From the cell containing the given text, extract its center point as (x, y) coordinate. 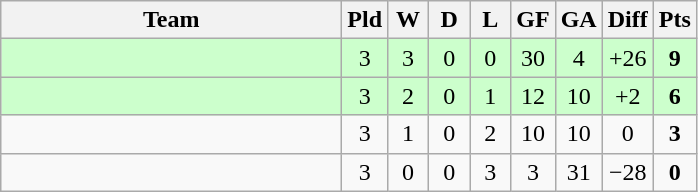
30 (533, 58)
+26 (628, 58)
−28 (628, 172)
12 (533, 96)
W (408, 20)
6 (674, 96)
Team (172, 20)
4 (578, 58)
9 (674, 58)
31 (578, 172)
Pts (674, 20)
+2 (628, 96)
L (490, 20)
Pld (365, 20)
Diff (628, 20)
D (450, 20)
GA (578, 20)
GF (533, 20)
